Find where the given text appears and provide that cell's center as [X, Y] coordinate. 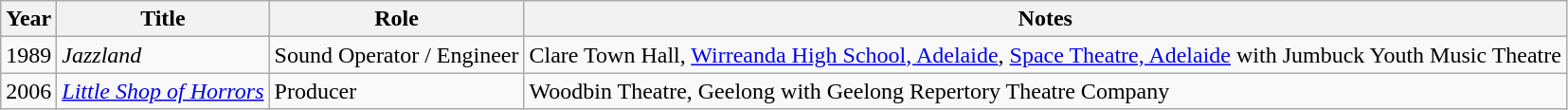
Little Shop of Horrors [163, 91]
1989 [28, 55]
Year [28, 19]
Role [396, 19]
2006 [28, 91]
Notes [1045, 19]
Title [163, 19]
Clare Town Hall, Wirreanda High School, Adelaide, Space Theatre, Adelaide with Jumbuck Youth Music Theatre [1045, 55]
Woodbin Theatre, Geelong with Geelong Repertory Theatre Company [1045, 91]
Producer [396, 91]
Sound Operator / Engineer [396, 55]
Jazzland [163, 55]
